From the cell containing the given text, extract its center point as [X, Y] coordinate. 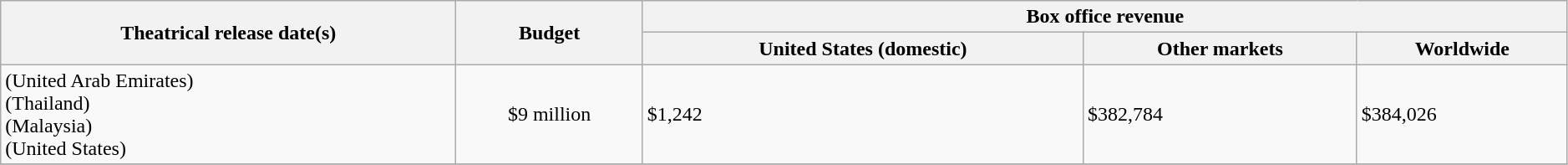
$384,026 [1462, 114]
United States (domestic) [862, 49]
Theatrical release date(s) [229, 33]
$382,784 [1220, 114]
$1,242 [862, 114]
Budget [550, 33]
Worldwide [1462, 49]
Other markets [1220, 49]
Box office revenue [1104, 17]
$9 million [550, 114]
(United Arab Emirates) (Thailand) (Malaysia) (United States) [229, 114]
